Provide the (X, Y) coordinate of the cell's center where the given text is located.  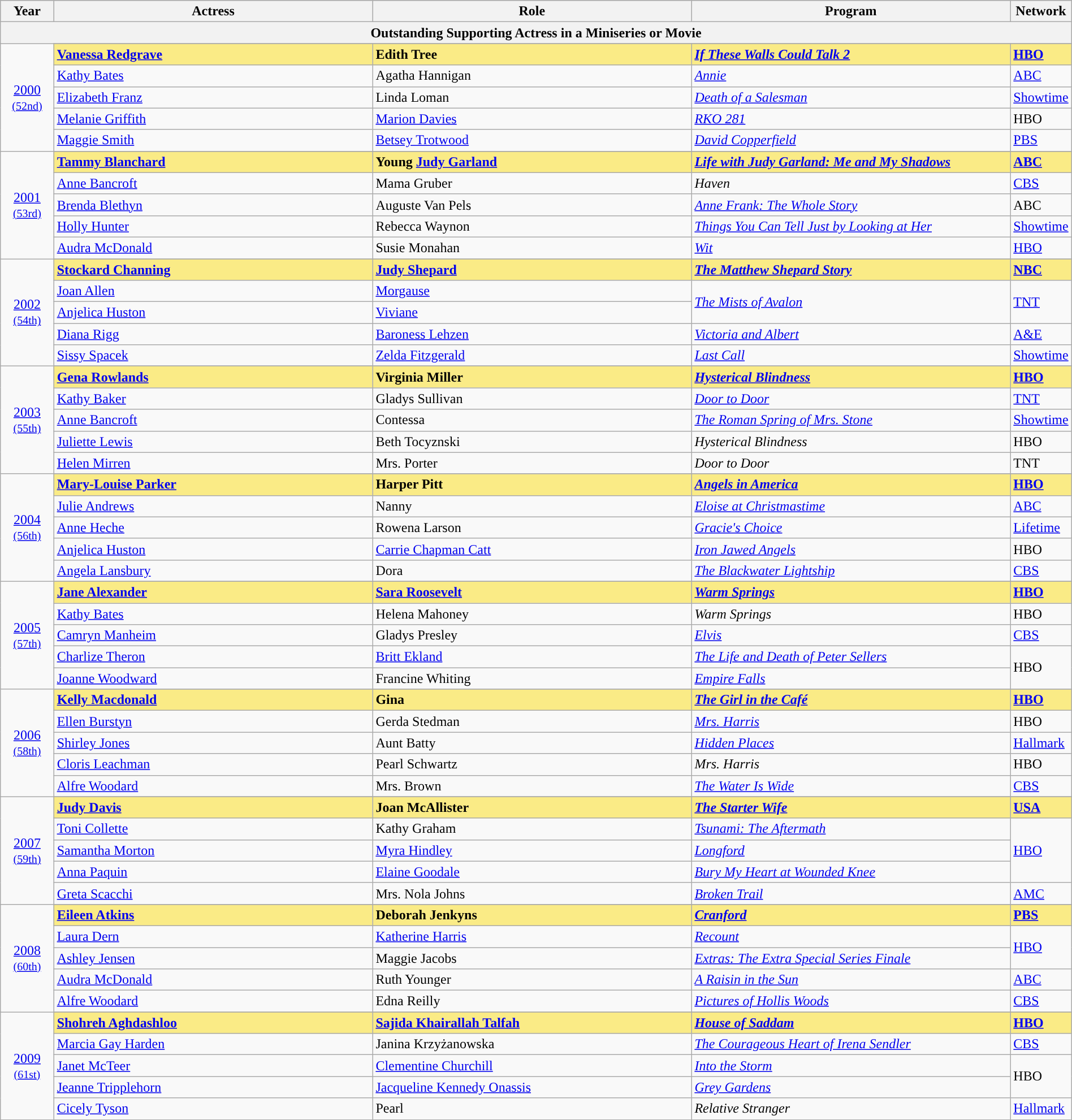
Wit (851, 248)
Joanne Woodward (213, 678)
Judy Davis (213, 807)
Pearl (532, 1109)
Cicely Tyson (213, 1109)
Hidden Places (851, 743)
Gladys Presley (532, 635)
Nanny (532, 506)
Mrs. Brown (532, 786)
Anna Paquin (213, 872)
The Mists of Avalon (851, 302)
If These Walls Could Talk 2 (851, 54)
Joan McAllister (532, 807)
Kelly Macdonald (213, 700)
Marcia Gay Harden (213, 1044)
Relative Stranger (851, 1109)
2000(52nd) (27, 97)
The Life and Death of Peter Sellers (851, 657)
Broken Trail (851, 893)
Mrs. Nola Johns (532, 893)
Cloris Leachman (213, 764)
Kathy Graham (532, 829)
Mama Gruber (532, 183)
Britt Ekland (532, 657)
A Raisin in the Sun (851, 980)
Gerda Stedman (532, 721)
Victoria and Albert (851, 334)
Young Judy Garland (532, 162)
Ellen Burstyn (213, 721)
Myra Hindley (532, 850)
Things You Can Tell Just by Looking at Her (851, 226)
Beth Tocyznski (532, 442)
Viviane (532, 313)
Extras: The Extra Special Series Finale (851, 958)
Into the Storm (851, 1066)
A&E (1041, 334)
The Girl in the Café (851, 700)
Haven (851, 183)
Betsey Trotwood (532, 140)
Contessa (532, 420)
2002(54th) (27, 313)
Laura Dern (213, 936)
Anne Heche (213, 527)
Rowena Larson (532, 527)
Ruth Younger (532, 980)
The Water Is Wide (851, 786)
Angela Lansbury (213, 570)
Sajida Khairallah Talfah (532, 1023)
Outstanding Supporting Actress in a Miniseries or Movie (536, 33)
Empire Falls (851, 678)
The Blackwater Lightship (851, 570)
Joan Allen (213, 291)
Judy Shepard (532, 270)
The Matthew Shepard Story (851, 270)
Ashley Jensen (213, 958)
Greta Scacchi (213, 893)
Mary-Louise Parker (213, 485)
Last Call (851, 356)
Charlize Theron (213, 657)
Cranford (851, 915)
Annie (851, 76)
Gena Rowlands (213, 377)
Susie Monahan (532, 248)
Role (532, 11)
Diana Rigg (213, 334)
Eloise at Christmastime (851, 506)
2008(60th) (27, 958)
House of Saddam (851, 1023)
Maggie Smith (213, 140)
Juliette Lewis (213, 442)
2003(55th) (27, 420)
2001(53rd) (27, 205)
Recount (851, 936)
Vanessa Redgrave (213, 54)
Linda Loman (532, 97)
Francine Whiting (532, 678)
Gina (532, 700)
The Starter Wife (851, 807)
Kathy Baker (213, 399)
2009(61st) (27, 1066)
AMC (1041, 893)
Gracie's Choice (851, 527)
Carrie Chapman Catt (532, 549)
Janet McTeer (213, 1066)
Pictures of Hollis Woods (851, 1001)
Gladys Sullivan (532, 399)
Eileen Atkins (213, 915)
Life with Judy Garland: Me and My Shadows (851, 162)
2006(58th) (27, 743)
Elaine Goodale (532, 872)
Clementine Churchill (532, 1066)
Longford (851, 850)
Melanie Griffith (213, 119)
Zelda Fitzgerald (532, 356)
Edna Reilly (532, 1001)
Holly Hunter (213, 226)
Iron Jawed Angels (851, 549)
Shohreh Aghdashloo (213, 1023)
Year (27, 11)
2005(57th) (27, 635)
Grey Gardens (851, 1087)
Tsunami: The Aftermath (851, 829)
Lifetime (1041, 527)
Maggie Jacobs (532, 958)
Aunt Batty (532, 743)
Baroness Lehzen (532, 334)
Shirley Jones (213, 743)
Dora (532, 570)
Anne Frank: The Whole Story (851, 205)
Marion Davies (532, 119)
Virginia Miller (532, 377)
Network (1041, 11)
Agatha Hannigan (532, 76)
Camryn Manheim (213, 635)
Helena Mahoney (532, 613)
Program (851, 11)
Toni Collette (213, 829)
Rebecca Waynon (532, 226)
Julie Andrews (213, 506)
Angels in America (851, 485)
Actress (213, 11)
Sara Roosevelt (532, 592)
The Courageous Heart of Irena Sendler (851, 1044)
David Copperfield (851, 140)
2007(59th) (27, 850)
Auguste Van Pels (532, 205)
The Roman Spring of Mrs. Stone (851, 420)
Sissy Spacek (213, 356)
Tammy Blanchard (213, 162)
Jane Alexander (213, 592)
Brenda Blethyn (213, 205)
USA (1041, 807)
Janina Krzyżanowska (532, 1044)
NBC (1041, 270)
RKO 281 (851, 119)
Jeanne Tripplehorn (213, 1087)
Helen Mirren (213, 463)
Morgause (532, 291)
Mrs. Porter (532, 463)
Death of a Salesman (851, 97)
Jacqueline Kennedy Onassis (532, 1087)
Stockard Channing (213, 270)
2004(56th) (27, 527)
Elizabeth Franz (213, 97)
Deborah Jenkyns (532, 915)
Edith Tree (532, 54)
Samantha Morton (213, 850)
Elvis (851, 635)
Harper Pitt (532, 485)
Katherine Harris (532, 936)
Pearl Schwartz (532, 764)
Bury My Heart at Wounded Knee (851, 872)
